Provide the (X, Y) coordinate of the cell's center where the given text is located.  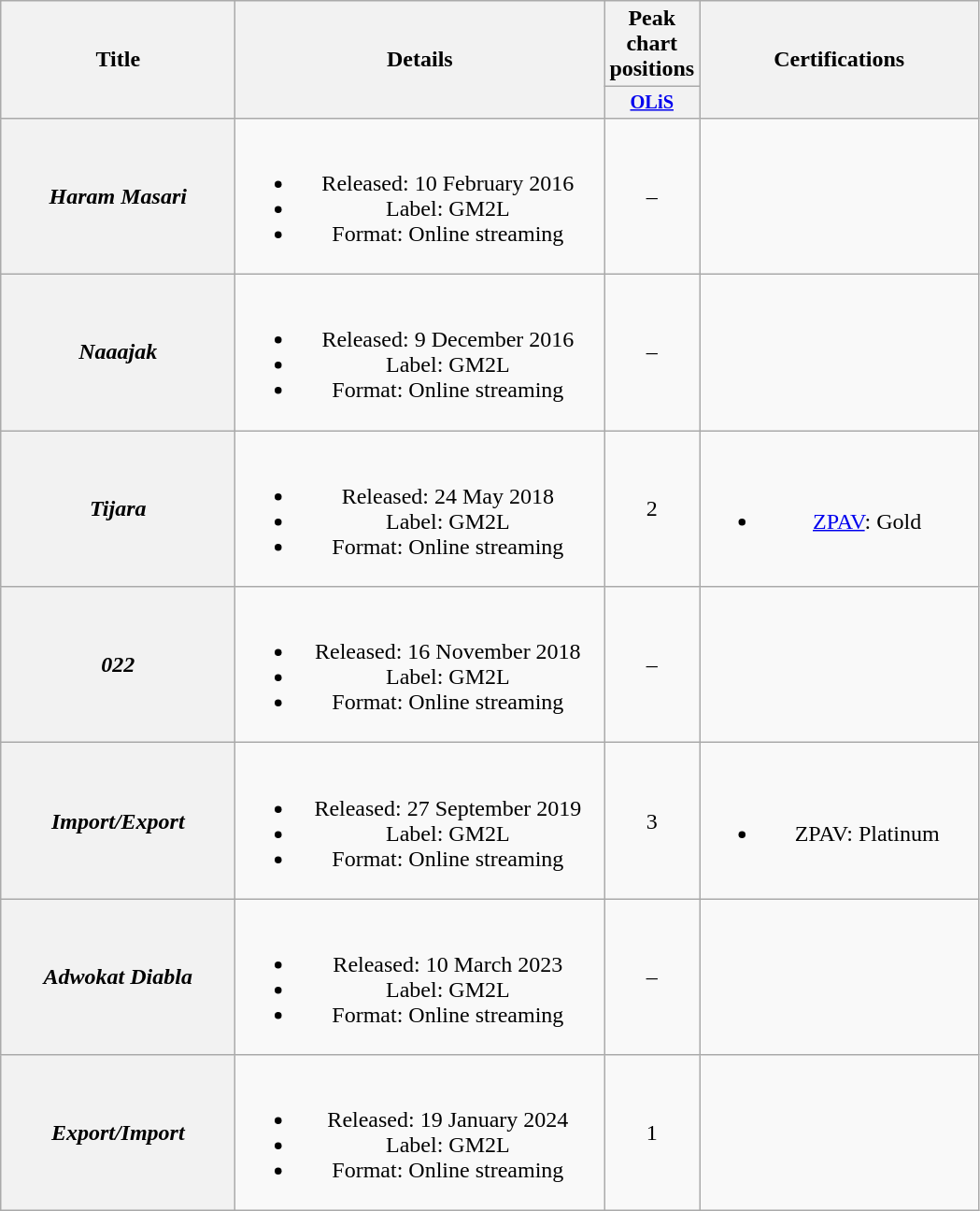
Released: 27 September 2019Label: GM2LFormat: Online streaming (420, 820)
Details (420, 60)
Adwokat Diabla (118, 977)
ZPAV: Platinum (839, 820)
Peak chart positions (652, 44)
1 (652, 1133)
2 (652, 508)
Released: 9 December 2016Label: GM2LFormat: Online streaming (420, 353)
Released: 19 January 2024Label: GM2LFormat: Online streaming (420, 1133)
Released: 10 March 2023Label: GM2LFormat: Online streaming (420, 977)
Tijara (118, 508)
Title (118, 60)
Haram Masari (118, 196)
Released: 16 November 2018Label: GM2LFormat: Online streaming (420, 665)
Released: 24 May 2018Label: GM2LFormat: Online streaming (420, 508)
OLiS (652, 103)
Released: 10 February 2016Label: GM2LFormat: Online streaming (420, 196)
022 (118, 665)
3 (652, 820)
Export/Import (118, 1133)
Import/Export (118, 820)
Certifications (839, 60)
ZPAV: Gold (839, 508)
Naaajak (118, 353)
